Provide the (X, Y) coordinate of the cell's center where the given text is located.  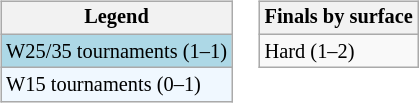
Legend (116, 18)
Hard (1–2) (339, 51)
W15 tournaments (0–1) (116, 85)
Finals by surface (339, 18)
W25/35 tournaments (1–1) (116, 51)
